Find where the given text appears and provide that cell's center as (x, y) coordinate. 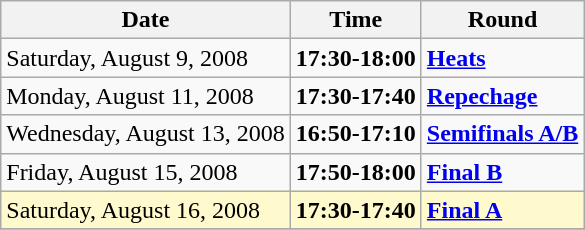
Semifinals A/B (502, 134)
Saturday, August 9, 2008 (146, 58)
17:50-18:00 (356, 172)
Final B (502, 172)
Saturday, August 16, 2008 (146, 210)
Repechage (502, 96)
Wednesday, August 13, 2008 (146, 134)
Round (502, 20)
17:30-18:00 (356, 58)
Monday, August 11, 2008 (146, 96)
Final A (502, 210)
Heats (502, 58)
Time (356, 20)
16:50-17:10 (356, 134)
Date (146, 20)
Friday, August 15, 2008 (146, 172)
